Scan for the cell matching the given text and deliver its (X, Y) coordinate at center. 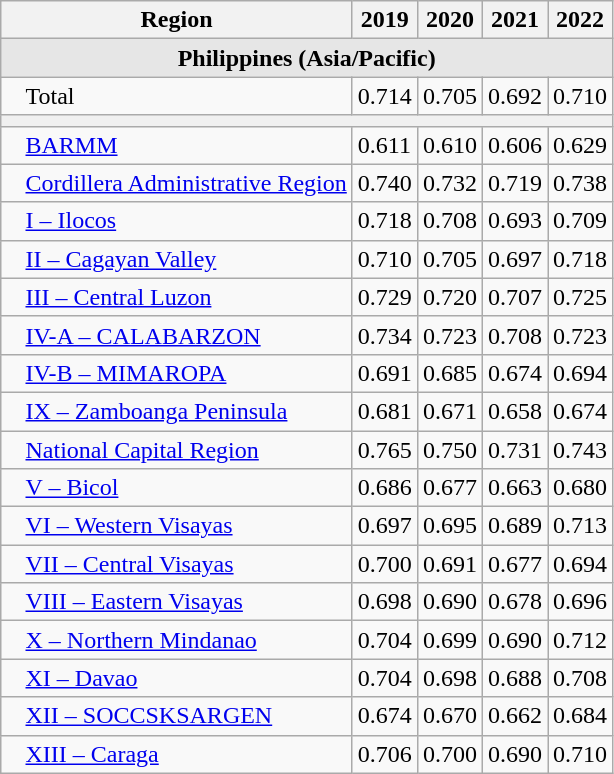
0.681 (384, 411)
0.699 (450, 640)
Cordillera Administrative Region (177, 183)
IV-A – CALABARZON (177, 335)
IV-B – MIMAROPA (177, 373)
XII – SOCCSKSARGEN (177, 716)
0.658 (514, 411)
0.662 (514, 716)
2019 (384, 20)
0.671 (450, 411)
0.611 (384, 145)
BARMM (177, 145)
0.750 (450, 449)
0.610 (450, 145)
XI – Davao (177, 678)
0.731 (514, 449)
0.688 (514, 678)
0.693 (514, 221)
0.729 (384, 297)
2020 (450, 20)
0.686 (384, 488)
Philippines (Asia/Pacific) (307, 58)
0.689 (514, 526)
0.706 (384, 754)
2022 (580, 20)
0.670 (450, 716)
0.629 (580, 145)
0.719 (514, 183)
0.678 (514, 602)
0.740 (384, 183)
0.696 (580, 602)
0.663 (514, 488)
0.692 (514, 96)
I – Ilocos (177, 221)
0.680 (580, 488)
II – Cagayan Valley (177, 259)
X – Northern Mindanao (177, 640)
2021 (514, 20)
0.713 (580, 526)
VIII – Eastern Visayas (177, 602)
0.725 (580, 297)
0.685 (450, 373)
National Capital Region (177, 449)
0.714 (384, 96)
0.765 (384, 449)
Total (177, 96)
0.743 (580, 449)
VI – Western Visayas (177, 526)
0.734 (384, 335)
0.732 (450, 183)
XIII – Caraga (177, 754)
V – Bicol (177, 488)
0.720 (450, 297)
VII – Central Visayas (177, 564)
0.738 (580, 183)
0.709 (580, 221)
0.695 (450, 526)
0.606 (514, 145)
0.712 (580, 640)
III – Central Luzon (177, 297)
Region (177, 20)
IX – Zamboanga Peninsula (177, 411)
0.684 (580, 716)
0.707 (514, 297)
